Pinpoint the cell where the given text exists, returning its [x, y] midpoint coordinate. 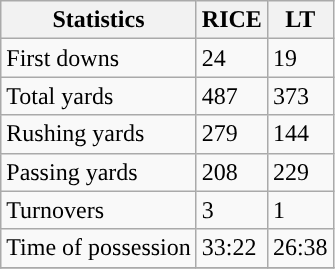
Rushing yards [99, 134]
33:22 [232, 248]
Passing yards [99, 172]
Total yards [99, 96]
LT [300, 20]
First downs [99, 58]
Turnovers [99, 210]
19 [300, 58]
1 [300, 210]
487 [232, 96]
229 [300, 172]
144 [300, 134]
26:38 [300, 248]
279 [232, 134]
373 [300, 96]
24 [232, 58]
3 [232, 210]
208 [232, 172]
Time of possession [99, 248]
Statistics [99, 20]
RICE [232, 20]
